For the text-containing cell, return its midpoint in (X, Y) coordinate format. 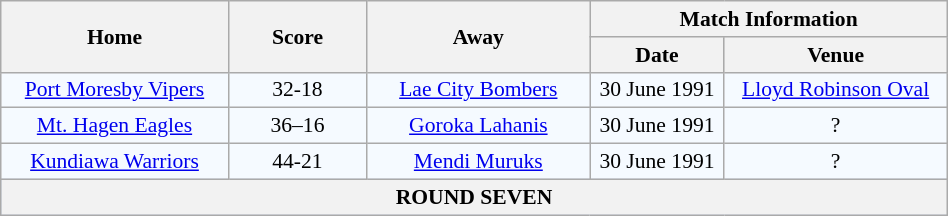
Date (657, 55)
ROUND SEVEN (474, 197)
Home (114, 36)
Lae City Bombers (478, 90)
Kundiawa Warriors (114, 162)
Away (478, 36)
Port Moresby Vipers (114, 90)
32-18 (297, 90)
Mendi Muruks (478, 162)
Score (297, 36)
Match Information (768, 19)
36–16 (297, 126)
Venue (836, 55)
Goroka Lahanis (478, 126)
Lloyd Robinson Oval (836, 90)
Mt. Hagen Eagles (114, 126)
44-21 (297, 162)
